Return the [x, y] coordinate for the center point of the cell that contains the specified text.  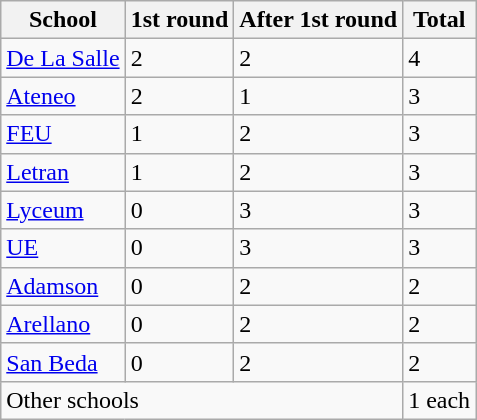
FEU [63, 134]
4 [440, 58]
San Beda [63, 362]
School [63, 20]
After 1st round [318, 20]
UE [63, 248]
Total [440, 20]
Other schools [202, 400]
Adamson [63, 286]
Lyceum [63, 210]
Arellano [63, 324]
1 each [440, 400]
1st round [180, 20]
Letran [63, 172]
De La Salle [63, 58]
Ateneo [63, 96]
